For the text-containing cell, return its midpoint in [x, y] coordinate format. 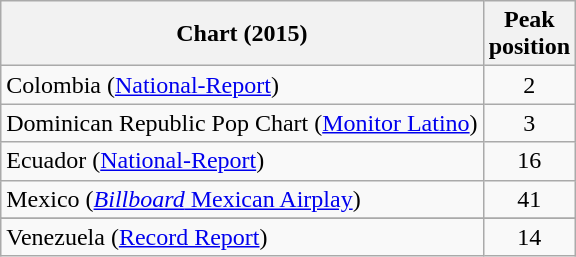
Mexico (Billboard Mexican Airplay) [242, 199]
41 [529, 199]
Ecuador (National-Report) [242, 161]
Peakposition [529, 34]
Dominican Republic Pop Chart (Monitor Latino) [242, 123]
2 [529, 85]
Venezuela (Record Report) [242, 237]
14 [529, 237]
Chart (2015) [242, 34]
16 [529, 161]
3 [529, 123]
Colombia (National-Report) [242, 85]
